Return (X, Y) of the center of cell containing provided text 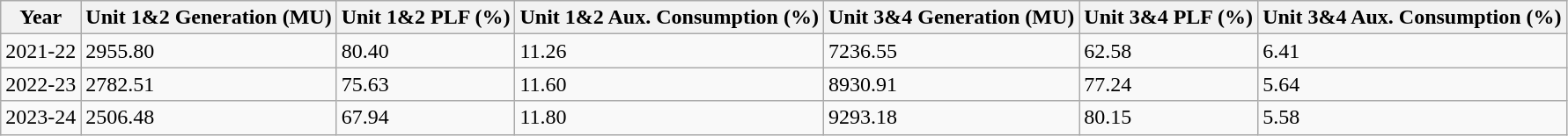
67.94 (426, 118)
Unit 3&4 Generation (MU) (951, 18)
5.64 (1412, 84)
Unit 3&4 Aux. Consumption (%) (1412, 18)
77.24 (1169, 84)
Unit 1&2 Generation (MU) (209, 18)
2506.48 (209, 118)
2022-23 (40, 84)
8930.91 (951, 84)
2955.80 (209, 51)
Year (40, 18)
7236.55 (951, 51)
75.63 (426, 84)
11.80 (669, 118)
6.41 (1412, 51)
80.40 (426, 51)
2021-22 (40, 51)
Unit 3&4 PLF (%) (1169, 18)
5.58 (1412, 118)
2782.51 (209, 84)
9293.18 (951, 118)
Unit 1&2 Aux. Consumption (%) (669, 18)
11.26 (669, 51)
Unit 1&2 PLF (%) (426, 18)
62.58 (1169, 51)
80.15 (1169, 118)
11.60 (669, 84)
2023-24 (40, 118)
